Find where the given text appears and provide that cell's center as [X, Y] coordinate. 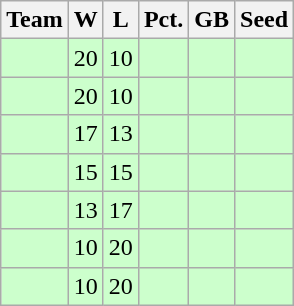
Seed [264, 20]
Team [35, 20]
L [120, 20]
W [86, 20]
Pct. [163, 20]
GB [212, 20]
